Determine the [x, y] coordinate at the center of the cell enclosing the given text.  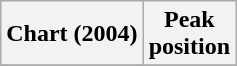
Chart (2004) [72, 34]
Peakposition [189, 34]
